Pinpoint the cell where the given text exists, returning its (x, y) midpoint coordinate. 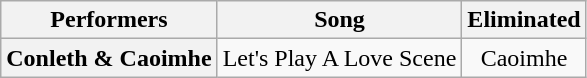
Eliminated (524, 20)
Song (340, 20)
Caoimhe (524, 58)
Conleth & Caoimhe (109, 58)
Let's Play A Love Scene (340, 58)
Performers (109, 20)
